From the cell containing the given text, extract its center point as [x, y] coordinate. 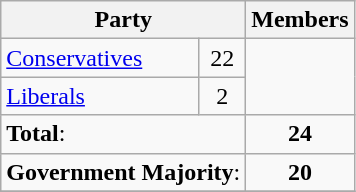
20 [300, 172]
Party [124, 20]
24 [300, 134]
Government Majority: [124, 172]
Members [300, 20]
Total: [124, 134]
22 [222, 58]
Conservatives [100, 58]
2 [222, 96]
Liberals [100, 96]
